Search for the cell housing the specified text and yield its [X, Y] center coordinate. 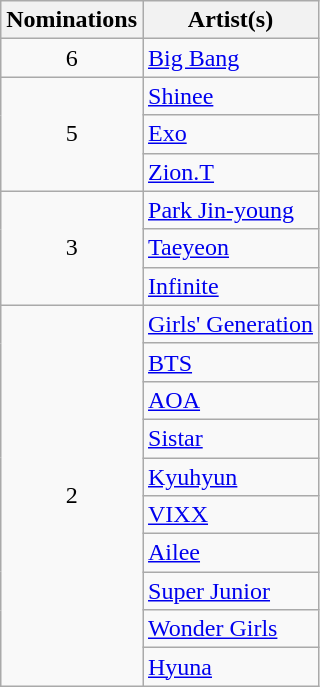
2 [72, 496]
Ailee [230, 553]
Exo [230, 134]
3 [72, 248]
Park Jin-young [230, 210]
6 [72, 58]
Sistar [230, 438]
Nominations [72, 20]
BTS [230, 362]
Wonder Girls [230, 629]
Zion.T [230, 172]
VIXX [230, 515]
Girls' Generation [230, 324]
Infinite [230, 286]
Kyuhyun [230, 477]
AOA [230, 400]
5 [72, 134]
Taeyeon [230, 248]
Super Junior [230, 591]
Hyuna [230, 667]
Artist(s) [230, 20]
Shinee [230, 96]
Big Bang [230, 58]
